Extract the [x, y] coordinate from the center of the cell holding the provided text.  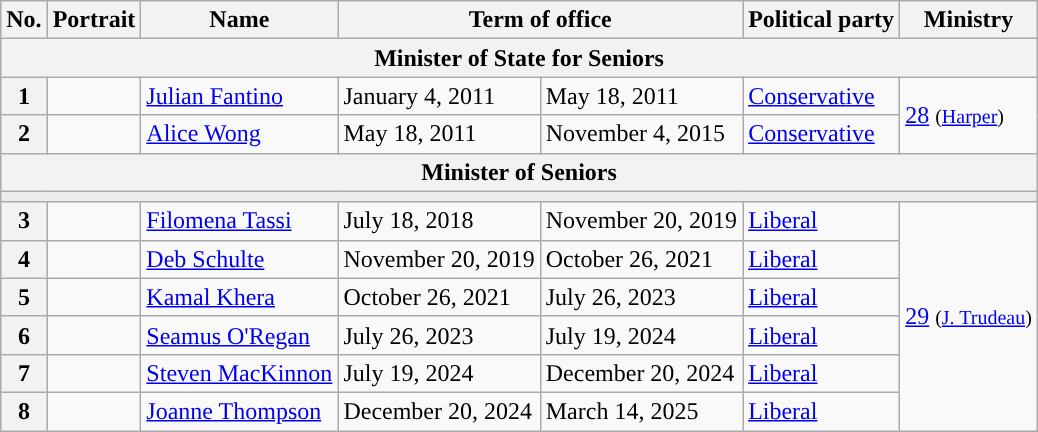
Portrait [94, 20]
Ministry [969, 20]
29 (J. Trudeau) [969, 316]
Political party [822, 20]
1 [24, 96]
November 4, 2015 [641, 134]
Joanne Thompson [240, 411]
2 [24, 134]
Deb Schulte [240, 259]
Term of office [540, 20]
No. [24, 20]
Steven MacKinnon [240, 373]
4 [24, 259]
Minister of Seniors [520, 172]
7 [24, 373]
28 (Harper) [969, 115]
March 14, 2025 [641, 411]
6 [24, 335]
July 18, 2018 [439, 221]
Julian Fantino [240, 96]
5 [24, 297]
3 [24, 221]
Filomena Tassi [240, 221]
Name [240, 20]
Minister of State for Seniors [520, 58]
Kamal Khera [240, 297]
January 4, 2011 [439, 96]
Alice Wong [240, 134]
Seamus O'Regan [240, 335]
8 [24, 411]
